For the text-containing cell, return its midpoint in [x, y] coordinate format. 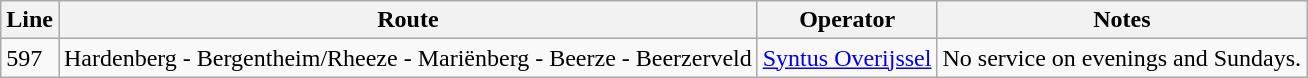
Route [408, 20]
Syntus Overijssel [847, 58]
597 [30, 58]
Operator [847, 20]
Hardenberg - Bergentheim/Rheeze - Mariënberg - Beerze - Beerzerveld [408, 58]
Notes [1122, 20]
No service on evenings and Sundays. [1122, 58]
Line [30, 20]
